Detect which cell encompasses the target text, then output its [X, Y] center coordinate. 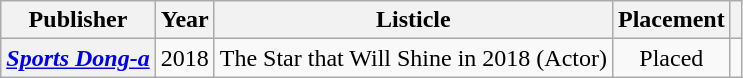
Placement [671, 20]
2018 [184, 58]
Listicle [413, 20]
Placed [671, 58]
Sports Dong-a [78, 58]
The Star that Will Shine in 2018 (Actor) [413, 58]
Year [184, 20]
Publisher [78, 20]
